Pinpoint the cell where the given text exists, returning its (X, Y) midpoint coordinate. 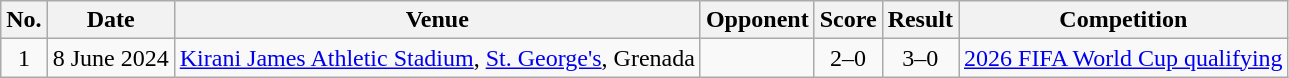
8 June 2024 (110, 58)
2–0 (848, 58)
Opponent (757, 20)
Kirani James Athletic Stadium, St. George's, Grenada (437, 58)
2026 FIFA World Cup qualifying (1123, 58)
Competition (1123, 20)
Score (848, 20)
Result (920, 20)
3–0 (920, 58)
Date (110, 20)
Venue (437, 20)
1 (24, 58)
No. (24, 20)
